Locate the cell with the specified text and output its (X, Y) center coordinate. 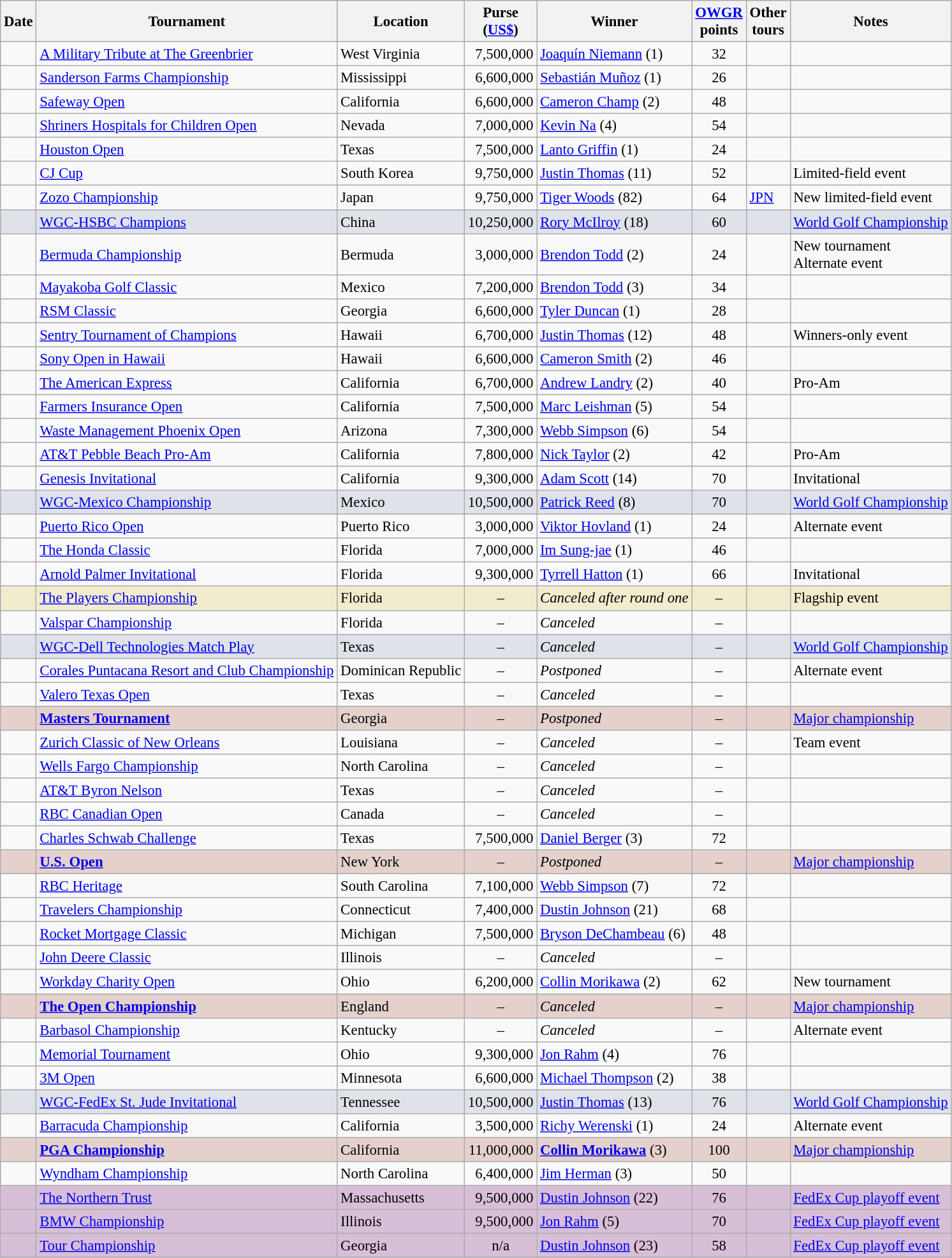
The Honda Classic (187, 550)
BMW Championship (187, 1222)
Rory McIlroy (18) (615, 222)
Michigan (401, 934)
WGC-Mexico Championship (187, 502)
Tennessee (401, 1102)
WGC-Dell Technologies Match Play (187, 647)
60 (719, 222)
Charles Schwab Challenge (187, 838)
Masters Tournament (187, 719)
52 (719, 174)
66 (719, 574)
Rocket Mortgage Classic (187, 934)
26 (719, 78)
Tournament (187, 22)
Brendon Todd (2) (615, 254)
RBC Heritage (187, 886)
7,400,000 (501, 910)
Dustin Johnson (21) (615, 910)
Zurich Classic of New Orleans (187, 742)
Viktor Hovland (1) (615, 527)
Tyler Duncan (1) (615, 311)
Webb Simpson (6) (615, 430)
A Military Tribute at The Greenbrier (187, 54)
Richy Werenski (1) (615, 1126)
42 (719, 455)
Jim Herman (3) (615, 1174)
Mayakoba Golf Classic (187, 287)
6,200,000 (501, 982)
JPN (768, 198)
Jon Rahm (5) (615, 1222)
10,250,000 (501, 222)
100 (719, 1150)
Andrew Landry (2) (615, 383)
The Northern Trust (187, 1197)
6,400,000 (501, 1174)
Connecticut (401, 910)
Othertours (768, 22)
68 (719, 910)
Genesis Invitational (187, 479)
China (401, 222)
3M Open (187, 1078)
Sanderson Farms Championship (187, 78)
New tournament (871, 982)
South Carolina (401, 886)
Collin Morikawa (3) (615, 1150)
3,500,000 (501, 1126)
Valero Texas Open (187, 694)
Dustin Johnson (22) (615, 1197)
Barbasol Championship (187, 1030)
Adam Scott (14) (615, 479)
West Virginia (401, 54)
Memorial Tournament (187, 1054)
Zozo Championship (187, 198)
Jon Rahm (4) (615, 1054)
RSM Classic (187, 311)
Farmers Insurance Open (187, 407)
New York (401, 862)
New tournamentAlternate event (871, 254)
Tour Championship (187, 1246)
Workday Charity Open (187, 982)
South Korea (401, 174)
64 (719, 198)
PGA Championship (187, 1150)
Sebastián Muñoz (1) (615, 78)
Wells Fargo Championship (187, 766)
Wyndham Championship (187, 1174)
Bryson DeChambeau (6) (615, 934)
Winners-only event (871, 335)
Justin Thomas (11) (615, 174)
Lanto Griffin (1) (615, 150)
n/a (501, 1246)
Purse(US$) (501, 22)
Kevin Na (4) (615, 126)
Puerto Rico Open (187, 527)
Puerto Rico (401, 527)
Bermuda Championship (187, 254)
New limited-field event (871, 198)
U.S. Open (187, 862)
Brendon Todd (3) (615, 287)
CJ Cup (187, 174)
John Deere Classic (187, 958)
England (401, 1006)
Nick Taylor (2) (615, 455)
Team event (871, 742)
Barracuda Championship (187, 1126)
Waste Management Phoenix Open (187, 430)
OWGRpoints (719, 22)
40 (719, 383)
Patrick Reed (8) (615, 502)
7,100,000 (501, 886)
Canada (401, 814)
Massachusetts (401, 1197)
Nevada (401, 126)
11,000,000 (501, 1150)
Dustin Johnson (23) (615, 1246)
Collin Morikawa (2) (615, 982)
Location (401, 22)
Houston Open (187, 150)
Louisiana (401, 742)
Arnold Palmer Invitational (187, 574)
Corales Puntacana Resort and Club Championship (187, 670)
Justin Thomas (12) (615, 335)
The Open Championship (187, 1006)
Bermuda (401, 254)
Im Sung-jae (1) (615, 550)
58 (719, 1246)
Dominican Republic (401, 670)
Marc Leishman (5) (615, 407)
Justin Thomas (13) (615, 1102)
Shriners Hospitals for Children Open (187, 126)
Flagship event (871, 599)
The American Express (187, 383)
AT&T Pebble Beach Pro-Am (187, 455)
Tiger Woods (82) (615, 198)
WGC-HSBC Champions (187, 222)
WGC-FedEx St. Jude Invitational (187, 1102)
34 (719, 287)
Sentry Tournament of Champions (187, 335)
Valspar Championship (187, 622)
7,800,000 (501, 455)
Winner (615, 22)
Safeway Open (187, 102)
Tyrrell Hatton (1) (615, 574)
28 (719, 311)
Limited-field event (871, 174)
Date (18, 22)
The Players Championship (187, 599)
Sony Open in Hawaii (187, 359)
7,200,000 (501, 287)
Japan (401, 198)
Joaquín Niemann (1) (615, 54)
AT&T Byron Nelson (187, 790)
Michael Thompson (2) (615, 1078)
7,300,000 (501, 430)
Travelers Championship (187, 910)
Arizona (401, 430)
Cameron Champ (2) (615, 102)
Canceled after round one (615, 599)
38 (719, 1078)
50 (719, 1174)
Webb Simpson (7) (615, 886)
RBC Canadian Open (187, 814)
Minnesota (401, 1078)
Kentucky (401, 1030)
Notes (871, 22)
Mississippi (401, 78)
Daniel Berger (3) (615, 838)
32 (719, 54)
Cameron Smith (2) (615, 359)
62 (719, 982)
